Extract the [X, Y] coordinate from the center of the cell holding the provided text.  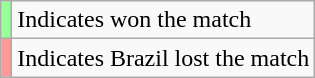
Indicates Brazil lost the match [164, 58]
Indicates won the match [164, 20]
